Identify which cell holds the provided text, then report its (X, Y) central coordinate. 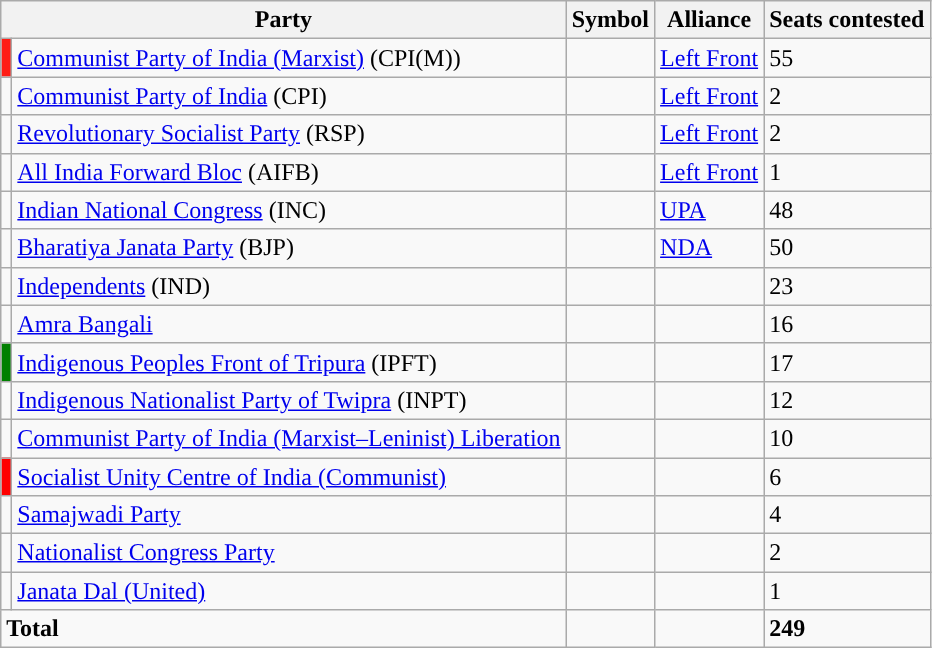
Communist Party of India (Marxist–Leninist) Liberation (289, 438)
Independents (IND) (289, 286)
50 (847, 248)
16 (847, 324)
Socialist Unity Centre of India (Communist) (289, 477)
All India Forward Bloc (AIFB) (289, 172)
249 (847, 629)
Indigenous Nationalist Party of Twipra (INPT) (289, 400)
23 (847, 286)
10 (847, 438)
Revolutionary Socialist Party (RSP) (289, 134)
Janata Dal (United) (289, 591)
Communist Party of India (Marxist) (CPI(M)) (289, 58)
Party (284, 20)
Symbol (610, 20)
Total (284, 629)
UPA (710, 210)
Amra Bangali (289, 324)
Bharatiya Janata Party (BJP) (289, 248)
55 (847, 58)
Alliance (710, 20)
NDA (710, 248)
17 (847, 362)
Nationalist Congress Party (289, 553)
4 (847, 515)
6 (847, 477)
Seats contested (847, 20)
Indigenous Peoples Front of Tripura (IPFT) (289, 362)
Communist Party of India (CPI) (289, 96)
Indian National Congress (INC) (289, 210)
12 (847, 400)
Samajwadi Party (289, 515)
48 (847, 210)
